Search for the cell housing the specified text and yield its (x, y) center coordinate. 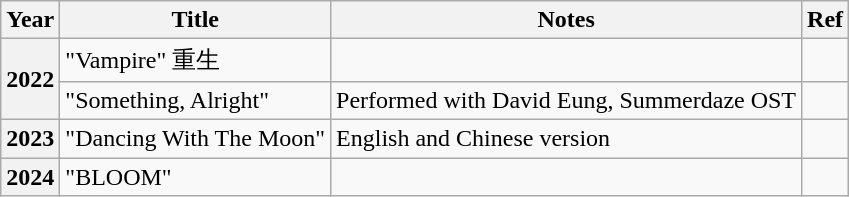
"Dancing With The Moon" (196, 138)
2022 (30, 80)
2023 (30, 138)
"Vampire" 重生 (196, 60)
"Something, Alright" (196, 100)
"BLOOM" (196, 177)
Performed with David Eung, Summerdaze OST (566, 100)
Title (196, 20)
Year (30, 20)
English and Chinese version (566, 138)
Notes (566, 20)
2024 (30, 177)
Ref (826, 20)
